Output the [X, Y] coordinate of the center of the cell containing the given text.  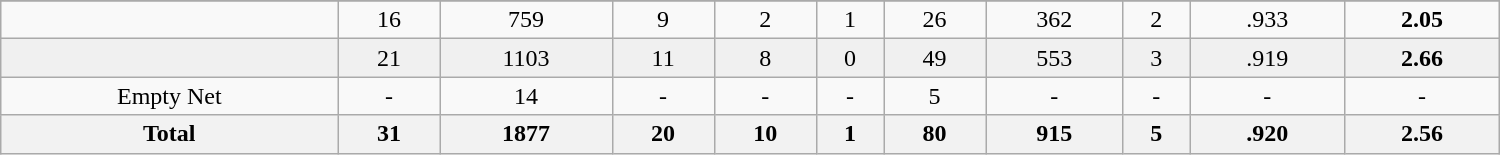
16 [389, 20]
1877 [526, 134]
Empty Net [170, 96]
.933 [1268, 20]
362 [1054, 20]
31 [389, 134]
20 [663, 134]
21 [389, 58]
9 [663, 20]
49 [935, 58]
759 [526, 20]
2.05 [1422, 20]
Total [170, 134]
2.66 [1422, 58]
26 [935, 20]
10 [765, 134]
80 [935, 134]
915 [1054, 134]
2.56 [1422, 134]
553 [1054, 58]
.919 [1268, 58]
3 [1156, 58]
14 [526, 96]
1103 [526, 58]
11 [663, 58]
.920 [1268, 134]
0 [850, 58]
8 [765, 58]
